Output the [X, Y] coordinate of the center of the cell containing the given text.  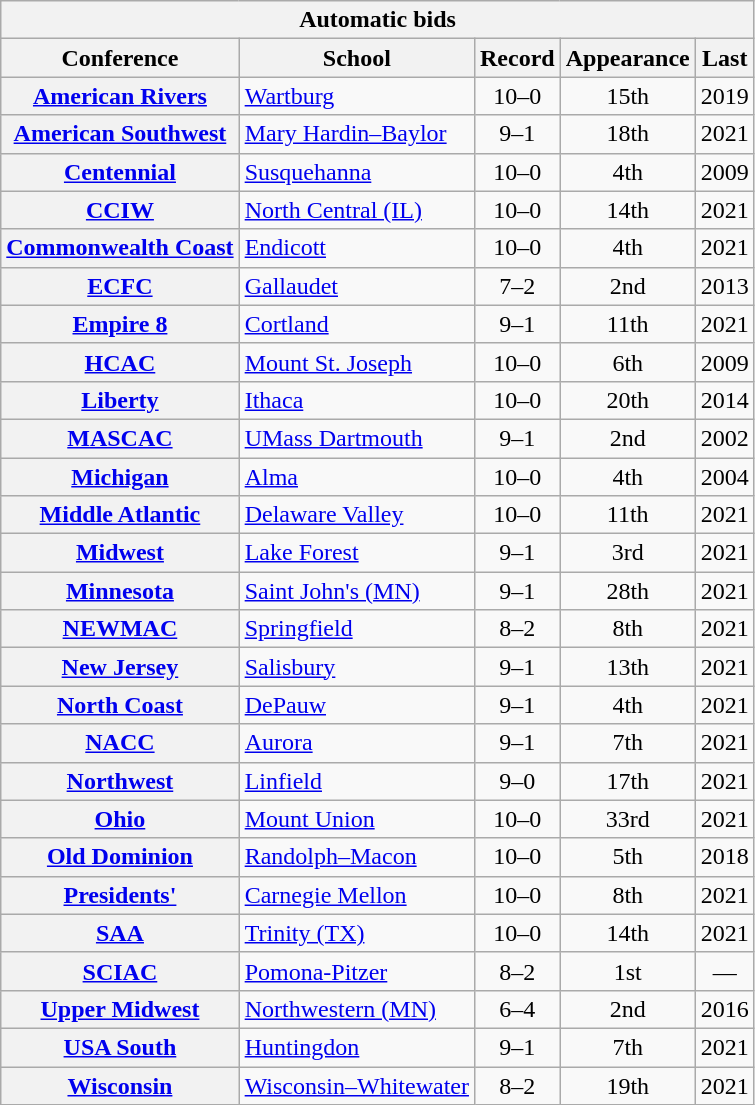
American Southwest [120, 134]
DePauw [356, 705]
New Jersey [120, 667]
SCIAC [120, 971]
Pomona-Pitzer [356, 971]
2019 [724, 96]
2014 [724, 400]
Linfield [356, 781]
UMass Dartmouth [356, 438]
Mary Hardin–Baylor [356, 134]
— [724, 971]
6–4 [517, 1009]
Randolph–Macon [356, 857]
Delaware Valley [356, 515]
Alma [356, 477]
9–0 [517, 781]
Northwest [120, 781]
7–2 [517, 286]
5th [628, 857]
Conference [120, 58]
Minnesota [120, 591]
Gallaudet [356, 286]
Susquehanna [356, 172]
2004 [724, 477]
Huntingdon [356, 1047]
Michigan [120, 477]
Ithaca [356, 400]
Appearance [628, 58]
33rd [628, 819]
Last [724, 58]
North Coast [120, 705]
2002 [724, 438]
Midwest [120, 553]
Wisconsin–Whitewater [356, 1085]
Upper Midwest [120, 1009]
Salisbury [356, 667]
18th [628, 134]
CCIW [120, 210]
Lake Forest [356, 553]
NEWMAC [120, 629]
Middle Atlantic [120, 515]
Mount Union [356, 819]
Cortland [356, 324]
Trinity (TX) [356, 933]
Endicott [356, 248]
SAA [120, 933]
20th [628, 400]
Mount St. Joseph [356, 362]
17th [628, 781]
MASCAC [120, 438]
Presidents' [120, 895]
Centennial [120, 172]
3rd [628, 553]
HCAC [120, 362]
Saint John's (MN) [356, 591]
Record [517, 58]
American Rivers [120, 96]
2016 [724, 1009]
Wisconsin [120, 1085]
Northwestern (MN) [356, 1009]
13th [628, 667]
Wartburg [356, 96]
School [356, 58]
Automatic bids [378, 20]
Carnegie Mellon [356, 895]
North Central (IL) [356, 210]
Ohio [120, 819]
Springfield [356, 629]
Commonwealth Coast [120, 248]
2013 [724, 286]
6th [628, 362]
ECFC [120, 286]
Empire 8 [120, 324]
USA South [120, 1047]
Aurora [356, 743]
2018 [724, 857]
Liberty [120, 400]
15th [628, 96]
1st [628, 971]
NACC [120, 743]
28th [628, 591]
19th [628, 1085]
Old Dominion [120, 857]
